Capture the cell that displays the provided text and extract its (x, y) central coordinate. 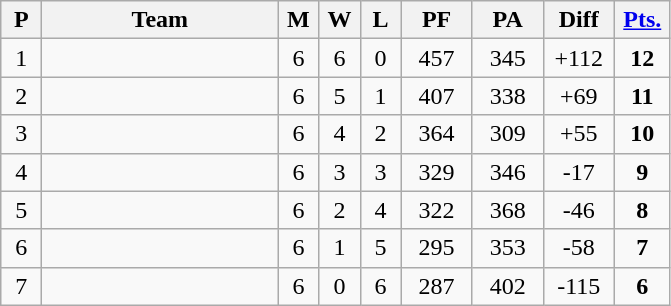
-58 (578, 248)
364 (436, 134)
+55 (578, 134)
407 (436, 96)
-115 (578, 286)
Pts. (642, 20)
329 (436, 172)
PA (508, 20)
+112 (578, 58)
Team (160, 20)
402 (508, 286)
11 (642, 96)
P (22, 20)
-46 (578, 210)
346 (508, 172)
295 (436, 248)
PF (436, 20)
9 (642, 172)
8 (642, 210)
10 (642, 134)
W (340, 20)
-17 (578, 172)
309 (508, 134)
12 (642, 58)
+69 (578, 96)
322 (436, 210)
Diff (578, 20)
457 (436, 58)
368 (508, 210)
353 (508, 248)
345 (508, 58)
M (298, 20)
287 (436, 286)
L (380, 20)
338 (508, 96)
